Scan for the cell matching the given text and deliver its [x, y] coordinate at center. 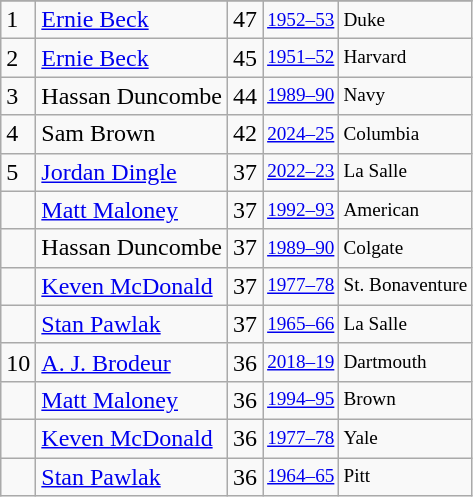
Colgate [406, 248]
1964–65 [301, 477]
1994–95 [301, 400]
1965–66 [301, 324]
Duke [406, 20]
2 [18, 58]
3 [18, 96]
2024–25 [301, 134]
Brown [406, 400]
44 [246, 96]
10 [18, 362]
2022–23 [301, 172]
Yale [406, 438]
1951–52 [301, 58]
A. J. Brodeur [132, 362]
Jordan Dingle [132, 172]
4 [18, 134]
St. Bonaventure [406, 286]
2018–19 [301, 362]
1 [18, 20]
47 [246, 20]
Dartmouth [406, 362]
1992–93 [301, 210]
Pitt [406, 477]
American [406, 210]
5 [18, 172]
Columbia [406, 134]
Harvard [406, 58]
Navy [406, 96]
45 [246, 58]
42 [246, 134]
1952–53 [301, 20]
Sam Brown [132, 134]
